Locate the cell with the specified text and output its [X, Y] center coordinate. 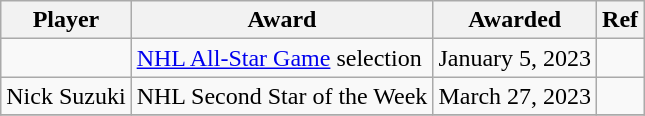
January 5, 2023 [515, 58]
Ref [620, 20]
NHL All-Star Game selection [282, 58]
Nick Suzuki [66, 96]
NHL Second Star of the Week [282, 96]
March 27, 2023 [515, 96]
Player [66, 20]
Awarded [515, 20]
Award [282, 20]
